Capture the cell that displays the provided text and extract its [x, y] central coordinate. 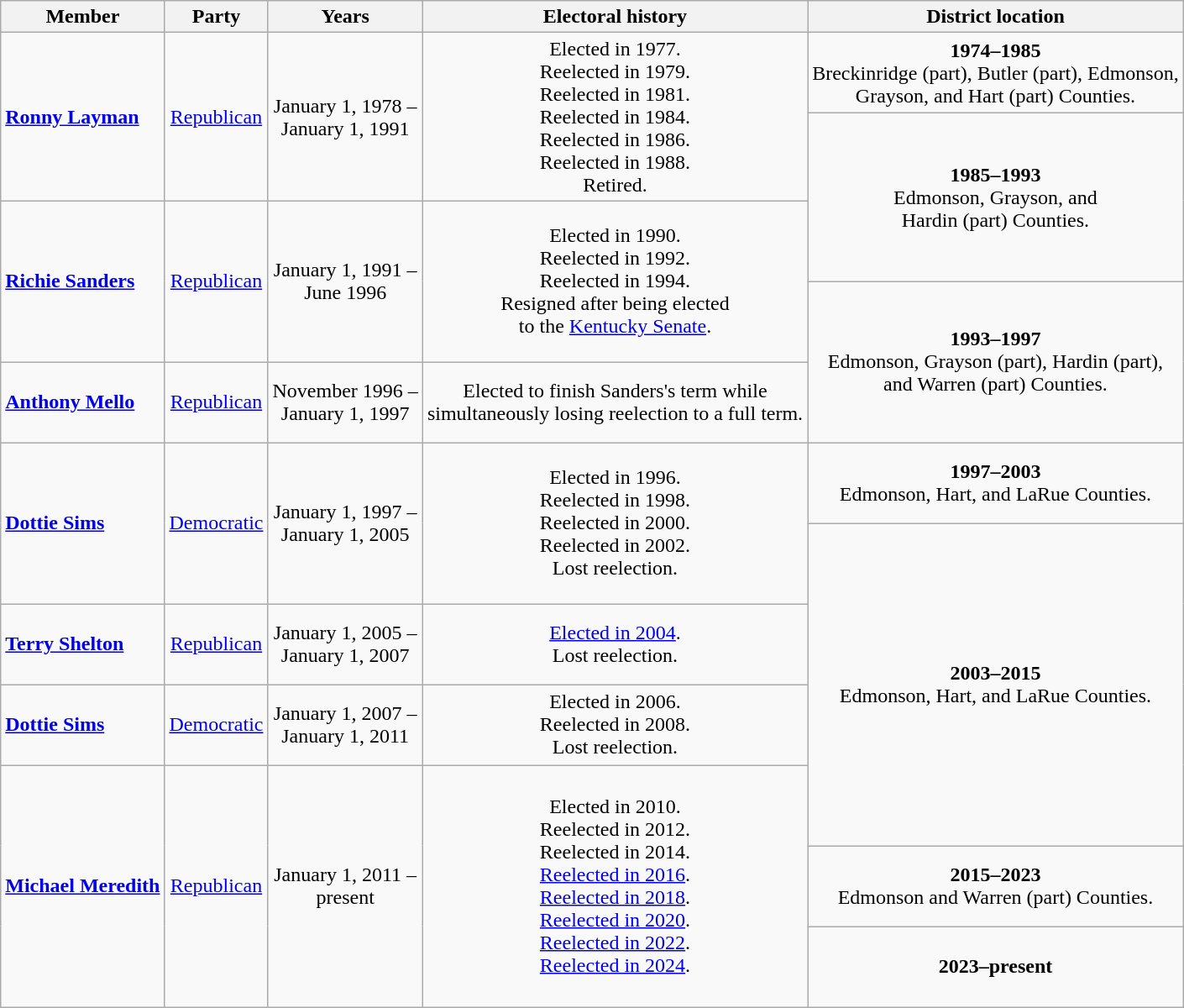
January 1, 1978 –January 1, 1991 [345, 117]
Party [217, 17]
Anthony Mello [82, 402]
Terry Shelton [82, 644]
2003–2015Edmonson, Hart, and LaRue Counties. [996, 685]
Elected in 1996.Reelected in 1998.Reelected in 2000.Reelected in 2002.Lost reelection. [615, 523]
Michael Meredith [82, 886]
2015–2023Edmonson and Warren (part) Counties. [996, 886]
Elected to finish Sanders's term whilesimultaneously losing reelection to a full term. [615, 402]
January 1, 2005 –January 1, 2007 [345, 644]
January 1, 2011 –present [345, 886]
1974–1985Breckinridge (part), Butler (part), Edmonson,Grayson, and Hart (part) Counties. [996, 73]
January 1, 1991 –June 1996 [345, 281]
Elected in 1977.Reelected in 1979.Reelected in 1981.Reelected in 1984.Reelected in 1986.Reelected in 1988.Retired. [615, 117]
2023–present [996, 967]
1997–2003Edmonson, Hart, and LaRue Counties. [996, 483]
Richie Sanders [82, 281]
Ronny Layman [82, 117]
January 1, 2007 –January 1, 2011 [345, 725]
Elected in 2006.Reelected in 2008.Lost reelection. [615, 725]
District location [996, 17]
November 1996 –January 1, 1997 [345, 402]
Elected in 1990.Reelected in 1992.Reelected in 1994.Resigned after being electedto the Kentucky Senate. [615, 281]
Member [82, 17]
1993–1997Edmonson, Grayson (part), Hardin (part),and Warren (part) Counties. [996, 362]
January 1, 1997 –January 1, 2005 [345, 523]
1985–1993Edmonson, Grayson, andHardin (part) Counties. [996, 197]
Years [345, 17]
Electoral history [615, 17]
Elected in 2010.Reelected in 2012.Reelected in 2014.Reelected in 2016.Reelected in 2018.Reelected in 2020.Reelected in 2022.Reelected in 2024. [615, 886]
Elected in 2004.Lost reelection. [615, 644]
